Identify which cell holds the provided text, then report its [X, Y] central coordinate. 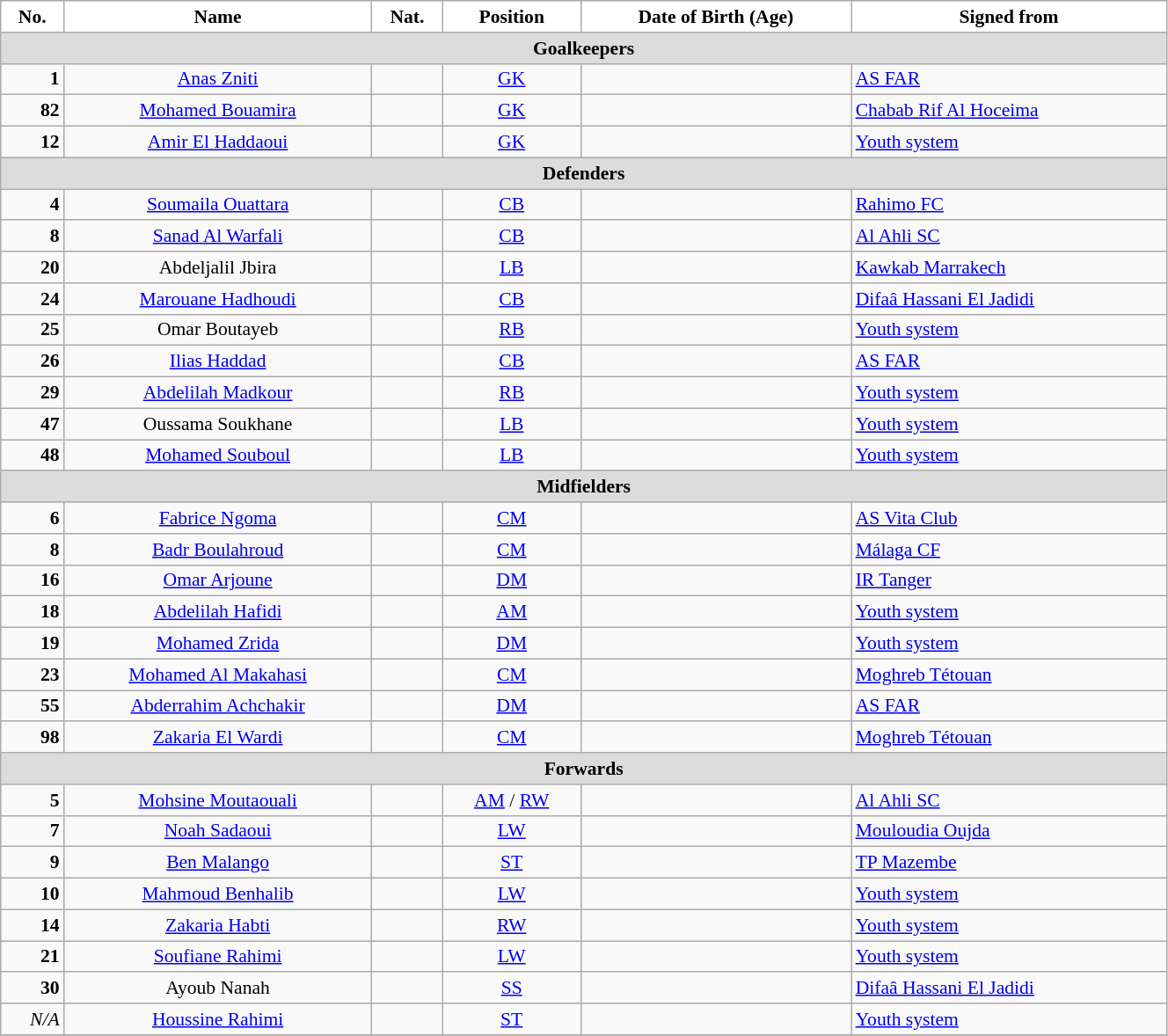
Goalkeepers [584, 48]
5 [33, 800]
Soumaila Ouattara [218, 205]
RW [512, 925]
Abdelilah Madkour [218, 393]
No. [33, 17]
24 [33, 299]
Abdeljalil Jbira [218, 267]
N/A [33, 1019]
1 [33, 79]
Mohamed Zrida [218, 644]
Defenders [584, 173]
Mouloudia Oujda [1010, 831]
AS Vita Club [1010, 518]
55 [33, 706]
Oussama Soukhane [218, 424]
82 [33, 111]
14 [33, 925]
Midfielders [584, 487]
Mahmoud Benhalib [218, 894]
25 [33, 330]
21 [33, 957]
Abdelilah Hafidi [218, 612]
AM / RW [512, 800]
9 [33, 863]
Soufiane Rahimi [218, 957]
Rahimo FC [1010, 205]
Omar Arjoune [218, 580]
Omar Boutayeb [218, 330]
SS [512, 989]
26 [33, 361]
20 [33, 267]
Date of Birth (Age) [716, 17]
48 [33, 456]
Signed from [1010, 17]
AM [512, 612]
Marouane Hadhoudi [218, 299]
IR Tanger [1010, 580]
TP Mazembe [1010, 863]
4 [33, 205]
Chabab Rif Al Hoceima [1010, 111]
Ben Malango [218, 863]
47 [33, 424]
12 [33, 142]
Anas Zniti [218, 79]
Mohamed Bouamira [218, 111]
18 [33, 612]
Badr Boulahroud [218, 550]
Nat. [408, 17]
Ilias Haddad [218, 361]
Name [218, 17]
Forwards [584, 769]
Abderrahim Achchakir [218, 706]
Zakaria Habti [218, 925]
6 [33, 518]
Fabrice Ngoma [218, 518]
23 [33, 675]
19 [33, 644]
7 [33, 831]
Mohsine Moutaouali [218, 800]
Málaga CF [1010, 550]
Zakaria El Wardi [218, 738]
29 [33, 393]
Kawkab Marrakech [1010, 267]
Noah Sadaoui [218, 831]
16 [33, 580]
Mohamed Al Makahasi [218, 675]
Sanad Al Warfali [218, 237]
Position [512, 17]
Mohamed Souboul [218, 456]
30 [33, 989]
Amir El Haddaoui [218, 142]
10 [33, 894]
Ayoub Nanah [218, 989]
Houssine Rahimi [218, 1019]
98 [33, 738]
